Return [X, Y] of the center of cell containing provided text 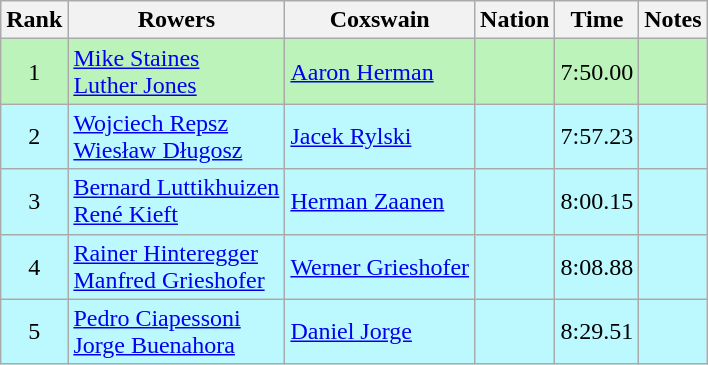
Wojciech RepszWiesław Długosz [176, 136]
Pedro CiapessoniJorge Buenahora [176, 332]
Werner Grieshofer [380, 266]
Time [597, 20]
Rainer HintereggerManfred Grieshofer [176, 266]
3 [34, 202]
8:00.15 [597, 202]
Bernard LuttikhuizenRené Kieft [176, 202]
2 [34, 136]
Herman Zaanen [380, 202]
Aaron Herman [380, 72]
1 [34, 72]
Jacek Rylski [380, 136]
Notes [673, 20]
Daniel Jorge [380, 332]
7:57.23 [597, 136]
Nation [515, 20]
4 [34, 266]
7:50.00 [597, 72]
Rank [34, 20]
5 [34, 332]
Coxswain [380, 20]
8:08.88 [597, 266]
Mike StainesLuther Jones [176, 72]
8:29.51 [597, 332]
Rowers [176, 20]
